Determine the (x, y) coordinate at the center of the cell enclosing the given text.  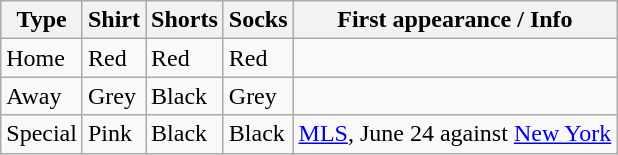
First appearance / Info (455, 20)
Pink (114, 134)
Type (42, 20)
Home (42, 58)
MLS, June 24 against New York (455, 134)
Away (42, 96)
Shirt (114, 20)
Special (42, 134)
Shorts (185, 20)
Socks (258, 20)
